For the text-containing cell, return its midpoint in [X, Y] coordinate format. 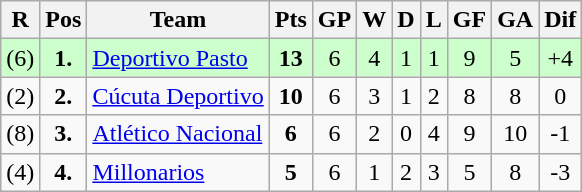
(6) [20, 58]
(8) [20, 134]
GA [516, 20]
3. [64, 134]
Deportivo Pasto [178, 58]
W [374, 20]
-3 [560, 172]
4. [64, 172]
L [434, 20]
Atlético Nacional [178, 134]
D [406, 20]
1. [64, 58]
13 [290, 58]
R [20, 20]
Pos [64, 20]
GF [469, 20]
Pts [290, 20]
Millonarios [178, 172]
(2) [20, 96]
GP [334, 20]
Team [178, 20]
+4 [560, 58]
Cúcuta Deportivo [178, 96]
2. [64, 96]
(4) [20, 172]
Dif [560, 20]
-1 [560, 134]
